Return the (x, y) coordinate for the center point of the cell that contains the specified text.  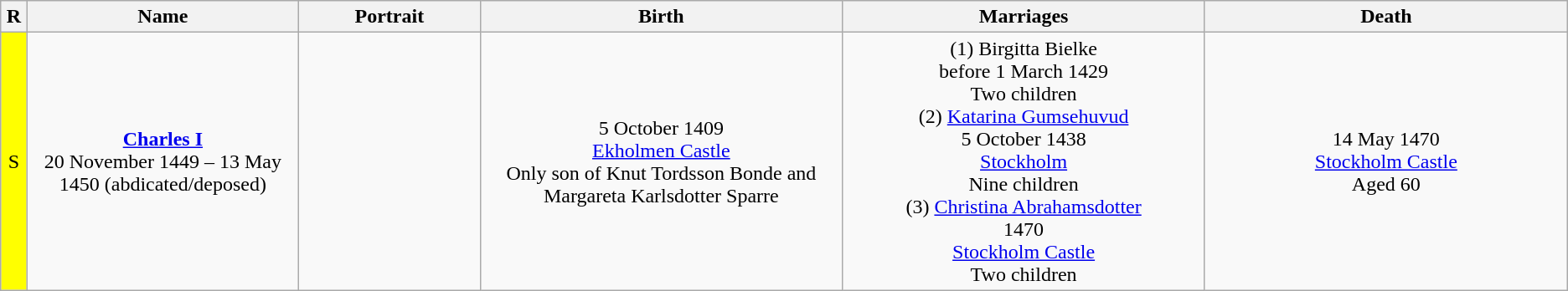
Death (1385, 17)
Birth (662, 17)
R (13, 17)
Marriages (1024, 17)
5 October 1409Ekholmen CastleOnly son of Knut Tordsson Bonde and Margareta Karlsdotter Sparre (662, 161)
Charles I20 November 1449 – 13 May 1450 (abdicated/deposed) (162, 161)
14 May 1470Stockholm CastleAged 60 (1385, 161)
S (13, 161)
Name (162, 17)
Portrait (389, 17)
